Identify which cell holds the provided text, then report its [X, Y] central coordinate. 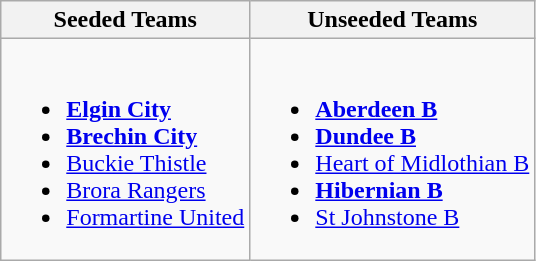
Aberdeen BDundee BHeart of Midlothian BHibernian BSt Johnstone B [392, 150]
Unseeded Teams [392, 20]
Seeded Teams [126, 20]
Elgin CityBrechin CityBuckie ThistleBrora RangersFormartine United [126, 150]
